Detect which cell encompasses the target text, then output its [x, y] center coordinate. 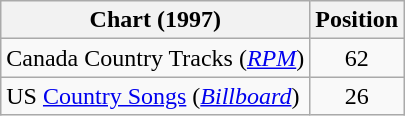
26 [357, 96]
US Country Songs (Billboard) [156, 96]
Chart (1997) [156, 20]
Canada Country Tracks (RPM) [156, 58]
62 [357, 58]
Position [357, 20]
